Return the [X, Y] coordinate for the center point of the cell that contains the specified text.  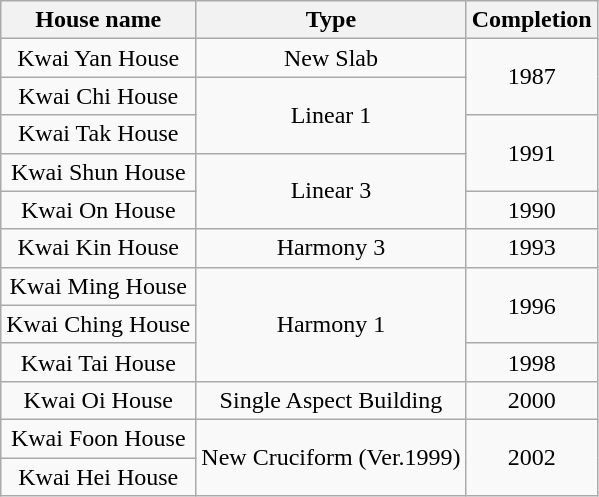
Type [331, 20]
Kwai Chi House [98, 96]
Kwai Ching House [98, 324]
Completion [532, 20]
New Cruciform (Ver.1999) [331, 457]
Kwai Oi House [98, 400]
Harmony 3 [331, 248]
Single Aspect Building [331, 400]
Harmony 1 [331, 324]
1991 [532, 153]
Kwai Shun House [98, 172]
New Slab [331, 58]
Kwai Tai House [98, 362]
Kwai On House [98, 210]
Linear 1 [331, 115]
1990 [532, 210]
Kwai Tak House [98, 134]
Linear 3 [331, 191]
2002 [532, 457]
Kwai Ming House [98, 286]
House name [98, 20]
Kwai Kin House [98, 248]
Kwai Yan House [98, 58]
1987 [532, 77]
1993 [532, 248]
Kwai Foon House [98, 438]
2000 [532, 400]
1996 [532, 305]
Kwai Hei House [98, 477]
1998 [532, 362]
